Extract the (x, y) coordinate from the center of the cell holding the provided text.  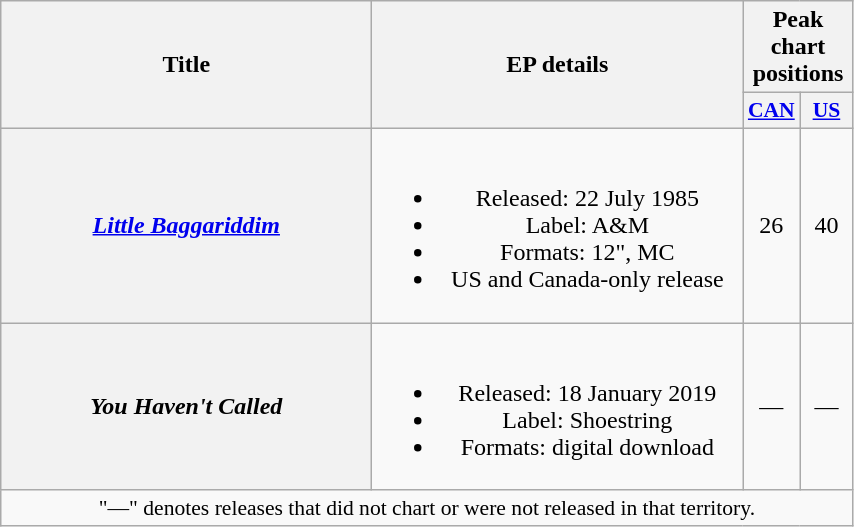
26 (772, 225)
US (826, 111)
"—" denotes releases that did not chart or were not released in that territory. (427, 508)
Title (186, 65)
Peak chart positions (798, 47)
Released: 18 January 2019Label: ShoestringFormats: digital download (558, 406)
40 (826, 225)
EP details (558, 65)
Released: 22 July 1985Label: A&MFormats: 12", MCUS and Canada-only release (558, 225)
Little Baggariddim (186, 225)
CAN (772, 111)
You Haven't Called (186, 406)
